Output the [x, y] coordinate of the center of the cell containing the given text.  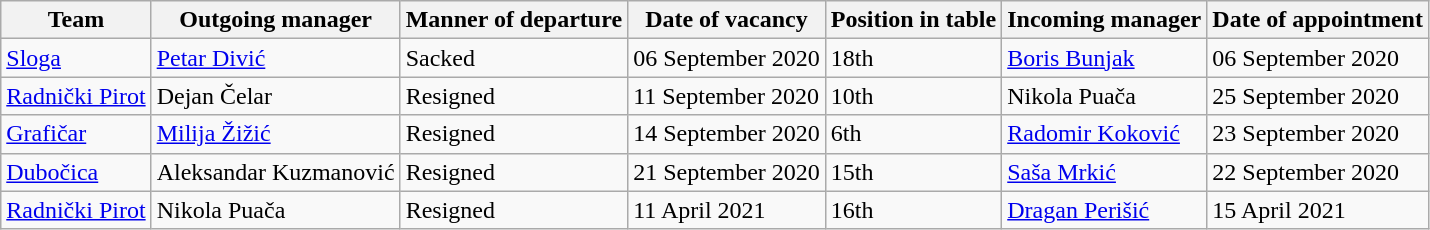
11 April 2021 [727, 210]
Dubočica [76, 172]
Date of appointment [1318, 20]
Sacked [514, 58]
18th [913, 58]
10th [913, 96]
Boris Bunjak [1104, 58]
Sloga [76, 58]
21 September 2020 [727, 172]
Grafičar [76, 134]
Radomir Koković [1104, 134]
11 September 2020 [727, 96]
Saša Mrkić [1104, 172]
23 September 2020 [1318, 134]
6th [913, 134]
Incoming manager [1104, 20]
Date of vacancy [727, 20]
Manner of departure [514, 20]
Position in table [913, 20]
16th [913, 210]
25 September 2020 [1318, 96]
Aleksandar Kuzmanović [276, 172]
Dragan Perišić [1104, 210]
14 September 2020 [727, 134]
15th [913, 172]
15 April 2021 [1318, 210]
22 September 2020 [1318, 172]
Dejan Čelar [276, 96]
Milija Žižić [276, 134]
Team [76, 20]
Petar Divić [276, 58]
Outgoing manager [276, 20]
